For the text-containing cell, return its midpoint in (x, y) coordinate format. 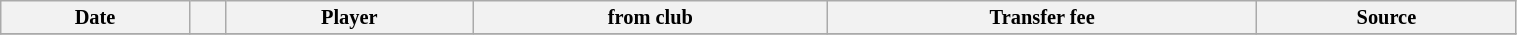
Date (96, 17)
Transfer fee (1042, 17)
Player (349, 17)
from club (650, 17)
Source (1386, 17)
